Output the (x, y) coordinate of the center of the cell containing the given text.  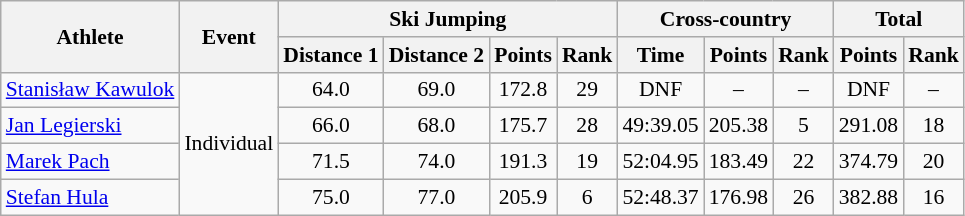
75.0 (330, 197)
205.38 (738, 126)
74.0 (436, 162)
29 (588, 90)
176.98 (738, 197)
68.0 (436, 126)
52:48.37 (660, 197)
183.49 (738, 162)
Individual (228, 143)
Event (228, 36)
22 (804, 162)
28 (588, 126)
18 (934, 126)
71.5 (330, 162)
374.79 (868, 162)
6 (588, 197)
Marek Pach (90, 162)
Jan Legierski (90, 126)
20 (934, 162)
382.88 (868, 197)
175.7 (523, 126)
69.0 (436, 90)
5 (804, 126)
191.3 (523, 162)
Distance 1 (330, 55)
205.9 (523, 197)
19 (588, 162)
52:04.95 (660, 162)
Stefan Hula (90, 197)
Cross-country (725, 19)
66.0 (330, 126)
77.0 (436, 197)
Athlete (90, 36)
64.0 (330, 90)
Ski Jumping (448, 19)
49:39.05 (660, 126)
Stanisław Kawulok (90, 90)
16 (934, 197)
Time (660, 55)
Distance 2 (436, 55)
26 (804, 197)
Total (899, 19)
291.08 (868, 126)
172.8 (523, 90)
